Locate the cell with the specified text and output its (X, Y) center coordinate. 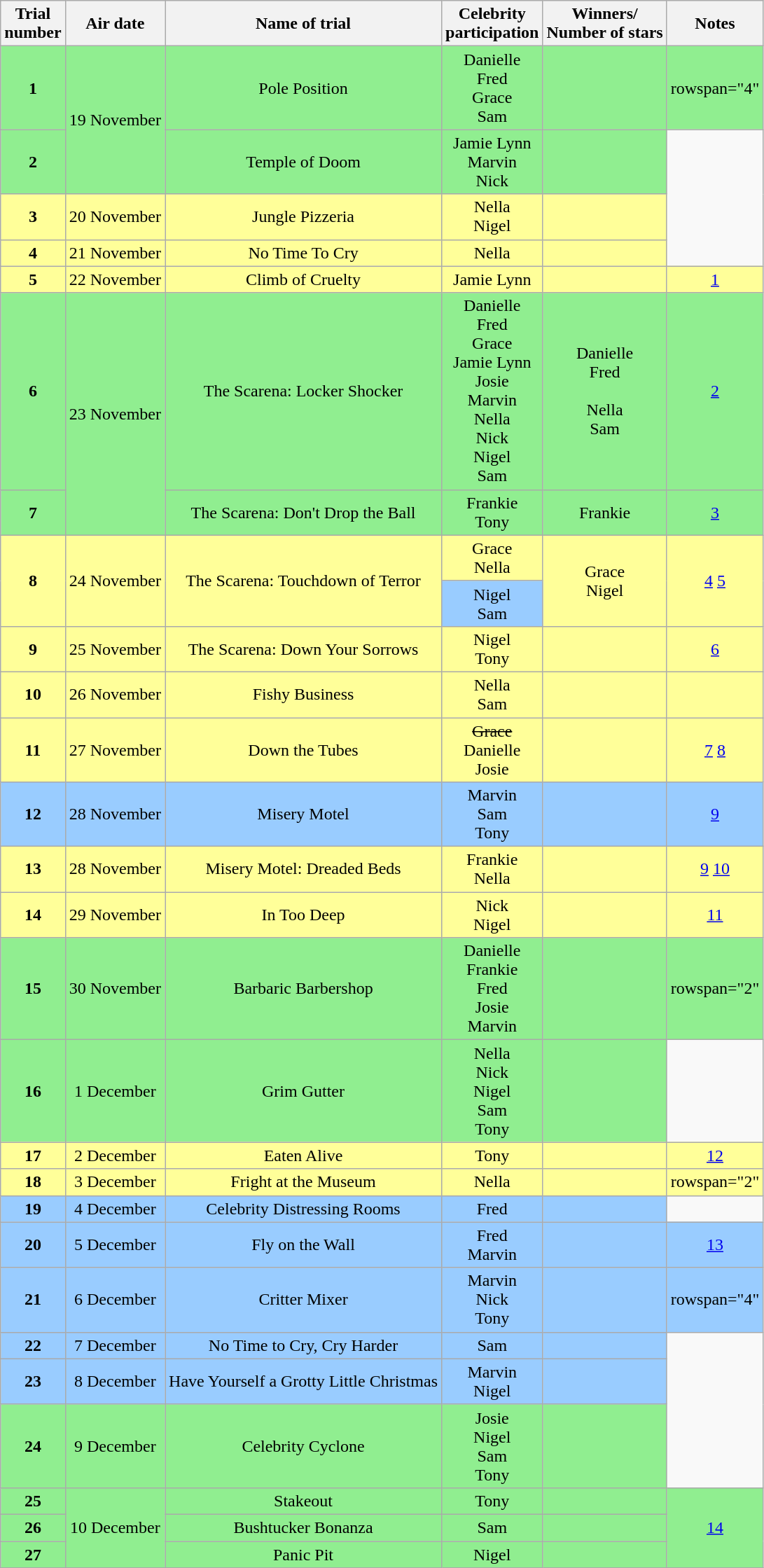
DanielleFredGraceJamie LynnJosieMarvinNellaNickNigelSam (492, 391)
17 (33, 1156)
Temple of Doom (304, 162)
Celebrity Cyclone (304, 1445)
No Time To Cry (304, 253)
NellaSam (492, 695)
Stakeout (304, 1501)
27 (33, 1554)
MarvinNigel (492, 1381)
9 December (115, 1445)
Fishy Business (304, 695)
Panic Pit (304, 1554)
Down the Tubes (304, 749)
22 November (115, 279)
Jamie LynnMarvinNick (492, 162)
23 November (115, 414)
Trialnumber (33, 24)
8 (33, 581)
4 5 (715, 581)
22 (33, 1345)
Bushtucker Bonanza (304, 1527)
Grim Gutter (304, 1091)
NellaNigel (492, 217)
Barbaric Barbershop (304, 989)
19 November (115, 120)
Celebrity Distressing Rooms (304, 1209)
Notes (715, 24)
The Scarena: Touchdown of Terror (304, 581)
Celebrityparticipation (492, 24)
No Time to Cry, Cry Harder (304, 1345)
Climb of Cruelty (304, 279)
Pole Position (304, 88)
Air date (115, 24)
The Scarena: Locker Shocker (304, 391)
24 November (115, 581)
Jamie Lynn (492, 279)
Fred (492, 1209)
20 November (115, 217)
30 November (115, 989)
8 December (115, 1381)
Frankie (605, 513)
21 November (115, 253)
21 (33, 1300)
GraceNigel (605, 581)
FredMarvin (492, 1245)
Name of trial (304, 24)
9 10 (715, 870)
26 November (115, 695)
16 (33, 1091)
MarvinNickTony (492, 1300)
20 (33, 1245)
6 December (115, 1300)
FrankieTony (492, 513)
In Too Deep (304, 915)
Have Yourself a Grotty Little Christmas (304, 1381)
27 November (115, 749)
10 December (115, 1527)
MarvinSamTony (492, 814)
Jungle Pizzeria (304, 217)
25 (33, 1501)
7 8 (715, 749)
5 (33, 279)
Eaten Alive (304, 1156)
FrankieNella (492, 870)
Nigel (492, 1554)
25 November (115, 648)
Misery Motel (304, 814)
NellaNickNigelSamTony (492, 1091)
Misery Motel: Dreaded Beds (304, 870)
NigelTony (492, 648)
The Scarena: Don't Drop the Ball (304, 513)
NigelSam (492, 604)
The Scarena: Down Your Sorrows (304, 648)
Winners/Number of stars (605, 24)
NickNigel (492, 915)
JosieNigelSamTony (492, 1445)
DanielleFredNellaSam (605, 391)
4 (33, 253)
GraceNella (492, 557)
5 December (115, 1245)
18 (33, 1182)
29 November (115, 915)
23 (33, 1381)
Fly on the Wall (304, 1245)
Fright at the Museum (304, 1182)
24 (33, 1445)
7 (33, 513)
1 December (115, 1091)
DanielleFrankieFredJosieMarvin (492, 989)
Critter Mixer (304, 1300)
4 December (115, 1209)
15 (33, 989)
GraceDanielleJosie (492, 749)
19 (33, 1209)
10 (33, 695)
2 December (115, 1156)
DanielleFredGraceSam (492, 88)
7 December (115, 1345)
3 December (115, 1182)
26 (33, 1527)
